Extract the (X, Y) coordinate from the center of the cell holding the provided text.  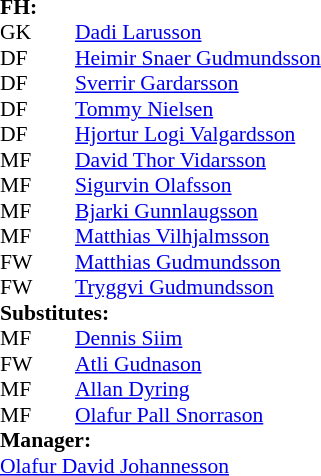
Olafur Pall Snorrason (198, 415)
Matthias Gudmundsson (198, 262)
Matthias Vilhjalmsson (198, 237)
Tommy Nielsen (198, 109)
Dennis Siim (198, 339)
Sigurvin Olafsson (198, 185)
Dadi Larusson (198, 33)
Substitutes: (160, 313)
Sverrir Gardarsson (198, 83)
Heimir Snaer Gudmundsson (198, 58)
Tryggvi Gudmundsson (198, 287)
GK (19, 33)
Bjarki Gunnlaugsson (198, 211)
Atli Gudnason (198, 364)
David Thor Vidarsson (198, 160)
Hjortur Logi Valgardsson (198, 135)
Manager: (160, 441)
Allan Dyring (198, 389)
